Find where the given text appears and provide that cell's center as (X, Y) coordinate. 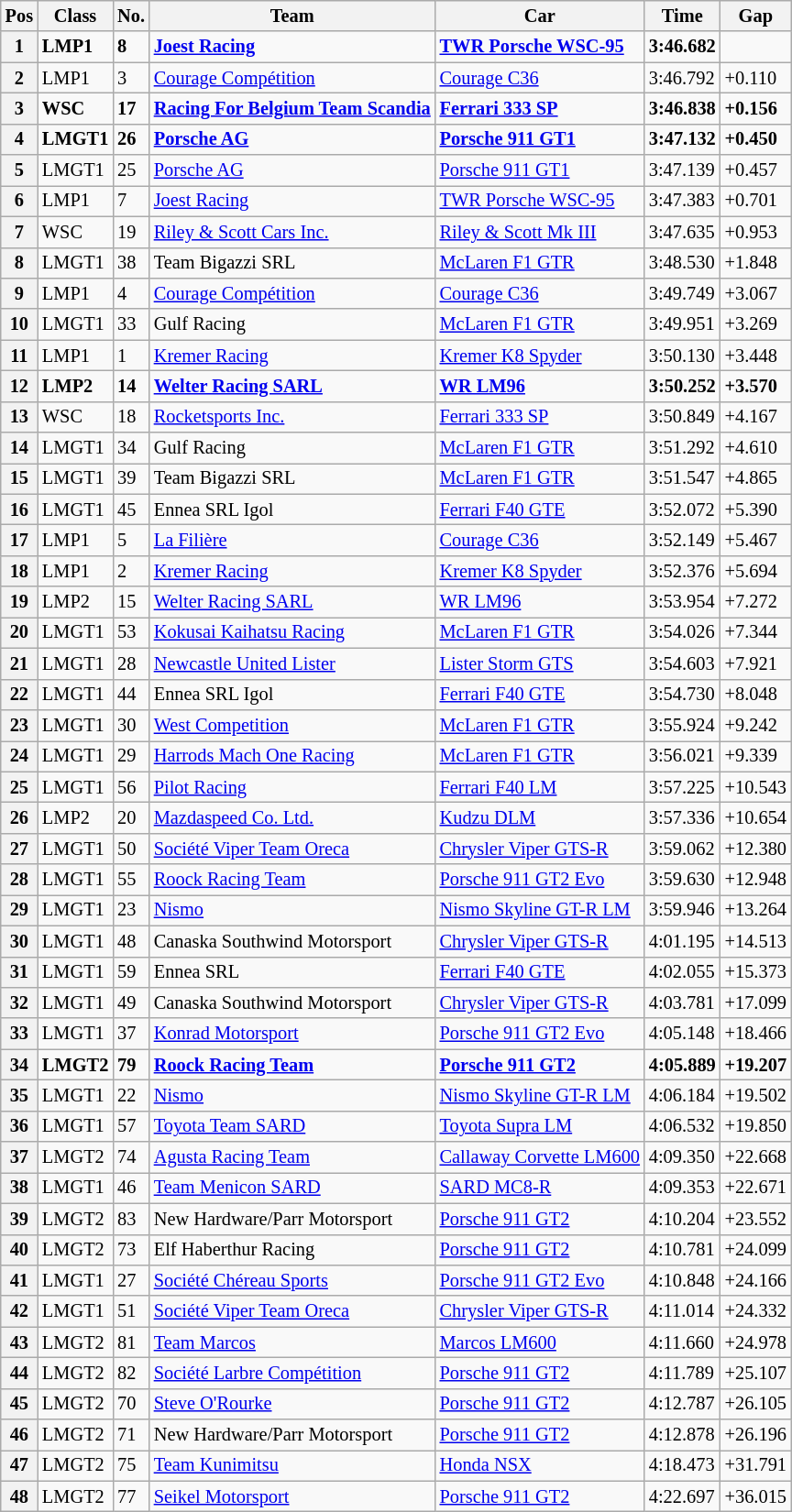
Team Menicon SARD (292, 1188)
4:12.787 (682, 1404)
43 (19, 1342)
3:50.130 (682, 356)
21 (19, 663)
9 (19, 293)
+12.380 (755, 849)
4:18.473 (682, 1465)
42 (19, 1311)
53 (131, 632)
3:48.530 (682, 263)
4:22.697 (682, 1496)
+26.105 (755, 1404)
Pilot Racing (292, 787)
La Filière (292, 540)
36 (19, 1126)
Riley & Scott Mk III (540, 232)
3:51.292 (682, 448)
51 (131, 1311)
24 (19, 756)
10 (19, 324)
4:10.781 (682, 1250)
+0.110 (755, 78)
+9.339 (755, 756)
71 (131, 1435)
+36.015 (755, 1496)
3:52.376 (682, 571)
+1.848 (755, 263)
3:59.630 (682, 880)
+19.207 (755, 1065)
Konrad Motorsport (292, 1034)
+4.610 (755, 448)
3:50.252 (682, 386)
Racing For Belgium Team Scandia (292, 108)
Class (75, 16)
Ferrari F40 LM (540, 787)
Steve O'Rourke (292, 1404)
41 (19, 1280)
75 (131, 1465)
Team Kunimitsu (292, 1465)
+5.694 (755, 571)
73 (131, 1250)
3:47.139 (682, 170)
3:53.954 (682, 602)
+24.166 (755, 1280)
47 (19, 1465)
3:54.730 (682, 695)
+17.099 (755, 1003)
+12.948 (755, 880)
+0.450 (755, 139)
Team (292, 16)
Société Larbre Compétition (292, 1373)
4:06.532 (682, 1126)
+5.467 (755, 540)
32 (19, 1003)
+25.107 (755, 1373)
+9.242 (755, 725)
+15.373 (755, 972)
70 (131, 1404)
Honda NSX (540, 1465)
Rocketsports Inc. (292, 417)
4:06.184 (682, 1095)
+10.543 (755, 787)
3:47.383 (682, 201)
+10.654 (755, 817)
3:47.132 (682, 139)
+31.791 (755, 1465)
Marcos LM600 (540, 1342)
+3.067 (755, 293)
82 (131, 1373)
+0.953 (755, 232)
+24.099 (755, 1250)
+0.457 (755, 170)
4:11.789 (682, 1373)
83 (131, 1219)
+3.448 (755, 356)
+0.701 (755, 201)
79 (131, 1065)
Time (682, 16)
3:49.749 (682, 293)
3:59.946 (682, 910)
No. (131, 16)
49 (131, 1003)
+3.570 (755, 386)
4:10.848 (682, 1280)
+7.272 (755, 602)
Toyota Supra LM (540, 1126)
4:01.195 (682, 941)
55 (131, 880)
+14.513 (755, 941)
Société Chéreau Sports (292, 1280)
+0.156 (755, 108)
16 (19, 509)
Callaway Corvette LM600 (540, 1157)
4:11.014 (682, 1311)
77 (131, 1496)
35 (19, 1095)
+3.269 (755, 324)
Riley & Scott Cars Inc. (292, 232)
3:46.838 (682, 108)
4:02.055 (682, 972)
3:52.149 (682, 540)
74 (131, 1157)
31 (19, 972)
3:52.072 (682, 509)
Kokusai Kaihatsu Racing (292, 632)
3:54.603 (682, 663)
Pos (19, 16)
+19.502 (755, 1095)
4:05.148 (682, 1034)
11 (19, 356)
+8.048 (755, 695)
3:59.062 (682, 849)
56 (131, 787)
+7.344 (755, 632)
Kudzu DLM (540, 817)
West Competition (292, 725)
+24.332 (755, 1311)
3:50.849 (682, 417)
+19.850 (755, 1126)
Agusta Racing Team (292, 1157)
3:54.026 (682, 632)
+18.466 (755, 1034)
+4.865 (755, 478)
+13.264 (755, 910)
4:09.353 (682, 1188)
Gap (755, 16)
4:09.350 (682, 1157)
4:03.781 (682, 1003)
+5.390 (755, 509)
4:10.204 (682, 1219)
4:12.878 (682, 1435)
4:05.889 (682, 1065)
Team Marcos (292, 1342)
6 (19, 201)
3:49.951 (682, 324)
+7.921 (755, 663)
Newcastle United Lister (292, 663)
+26.196 (755, 1435)
Elf Haberthur Racing (292, 1250)
13 (19, 417)
Mazdaspeed Co. Ltd. (292, 817)
59 (131, 972)
SARD MC8-R (540, 1188)
+4.167 (755, 417)
57 (131, 1126)
3:57.336 (682, 817)
Harrods Mach One Racing (292, 756)
40 (19, 1250)
3:57.225 (682, 787)
Toyota Team SARD (292, 1126)
Seikel Motorsport (292, 1496)
3:46.792 (682, 78)
+23.552 (755, 1219)
Lister Storm GTS (540, 663)
+22.671 (755, 1188)
4:11.660 (682, 1342)
3:47.635 (682, 232)
3:56.021 (682, 756)
Ennea SRL (292, 972)
+24.978 (755, 1342)
+22.668 (755, 1157)
12 (19, 386)
Car (540, 16)
81 (131, 1342)
3:51.547 (682, 478)
50 (131, 849)
3:46.682 (682, 47)
3:55.924 (682, 725)
